Provide the (X, Y) coordinate of the cell's center where the given text is located.  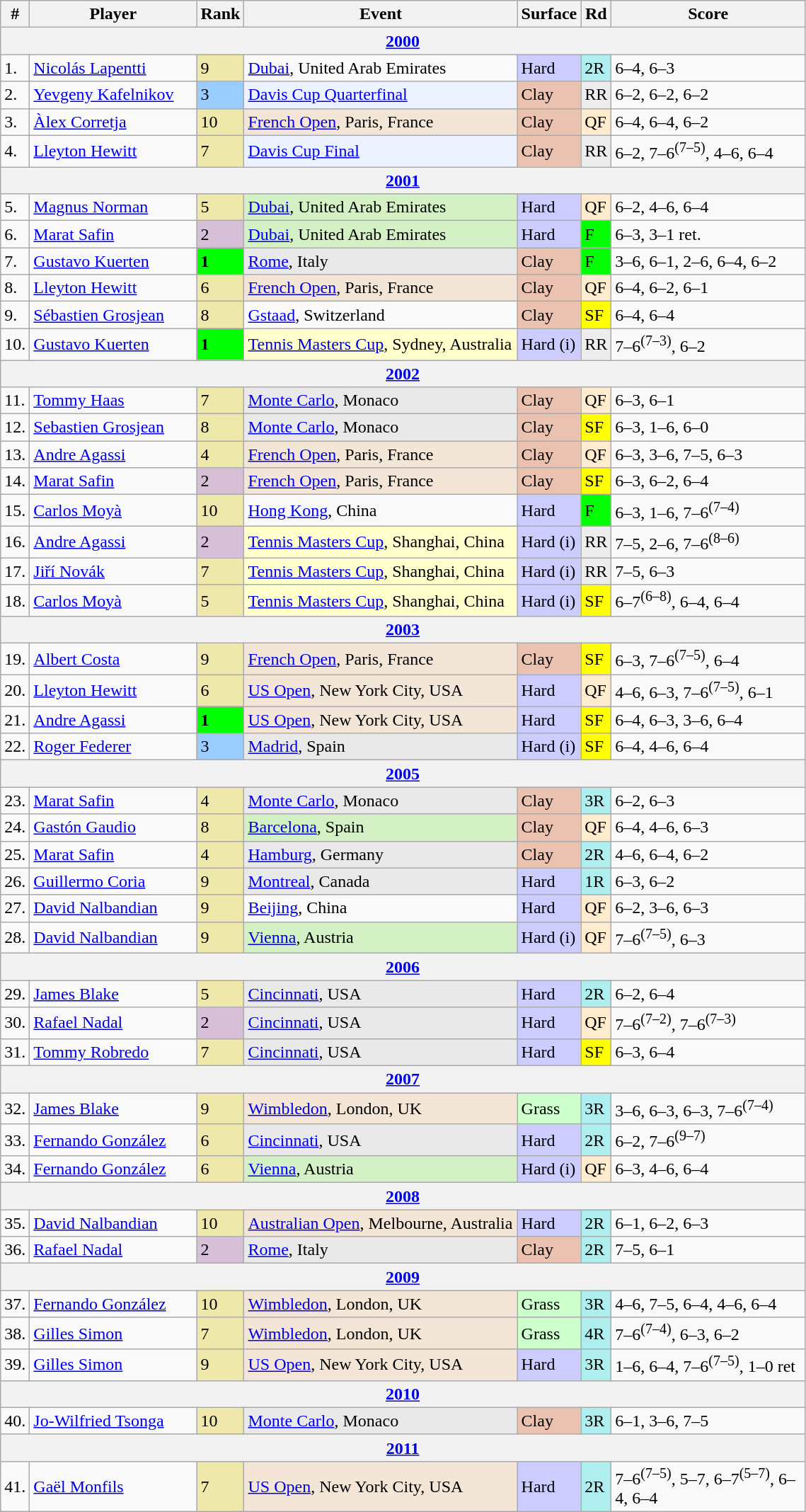
22. (16, 747)
15. (16, 511)
7–5, 2–6, 7–6(8–6) (708, 542)
2009 (403, 1277)
Barcelona, Spain (381, 827)
34. (16, 1169)
2011 (403, 1448)
40. (16, 1421)
Gastón Gaudio (113, 827)
6–3, 6–1 (708, 401)
1R (596, 881)
4–6, 6–4, 6–2 (708, 854)
Gstaad, Switzerland (381, 315)
7. (16, 261)
6–2, 7–6(9–7) (708, 1140)
Jo-Wilfried Tsonga (113, 1421)
11. (16, 401)
6–4, 6–4 (708, 315)
Beijing, China (381, 908)
33. (16, 1140)
6–4, 6–4, 6–2 (708, 122)
2005 (403, 774)
5. (16, 207)
10. (16, 344)
17. (16, 571)
Davis Cup Final (381, 151)
16. (16, 542)
6–3, 1–6, 7–6(7–4) (708, 511)
6–3, 3–6, 7–5, 6–3 (708, 454)
7–6(7–2), 7–6(7–3) (708, 1024)
Event (381, 14)
6–4, 6–2, 6–1 (708, 288)
6–3, 4–6, 6–4 (708, 1169)
4–6, 7–5, 6–4, 4–6, 6–4 (708, 1304)
6–4, 4–6, 6–3 (708, 827)
36. (16, 1250)
14. (16, 481)
Tennis Masters Cup, Sydney, Australia (381, 344)
6–7(6–8), 6–4, 6–4 (708, 600)
Àlex Corretja (113, 122)
Madrid, Spain (381, 747)
31. (16, 1052)
Score (708, 14)
6–2, 6–4 (708, 994)
Montreal, Canada (381, 881)
6–2, 3–6, 6–3 (708, 908)
6–2, 4–6, 6–4 (708, 207)
Yevgeny Kafelnikov (113, 95)
Surface (549, 14)
6–2, 6–3 (708, 801)
19. (16, 660)
6–4, 6–3 (708, 68)
39. (16, 1365)
Magnus Norman (113, 207)
Australian Open, Melbourne, Australia (381, 1223)
6–1, 3–6, 7–5 (708, 1421)
7–6(7–5), 6–3 (708, 937)
25. (16, 854)
8. (16, 288)
1. (16, 68)
6. (16, 234)
2002 (403, 374)
6–2, 6–2, 6–2 (708, 95)
7–6(7–3), 6–2 (708, 344)
6–3, 6–4 (708, 1052)
38. (16, 1334)
24. (16, 827)
3. (16, 122)
Hamburg, Germany (381, 854)
Roger Federer (113, 747)
6–1, 6–2, 6–3 (708, 1223)
6–2, 7–6(7–5), 4–6, 6–4 (708, 151)
Sebastien Grosjean (113, 428)
6–4, 6–3, 3–6, 6–4 (708, 720)
37. (16, 1304)
2001 (403, 181)
Tommy Haas (113, 401)
7–6(7–5), 5–7, 6–7(5–7), 6–4, 6–4 (708, 1487)
1–6, 6–4, 7–6(7–5), 1–0 ret (708, 1365)
30. (16, 1024)
29. (16, 994)
Albert Costa (113, 660)
Nicolás Lapentti (113, 68)
2007 (403, 1079)
21. (16, 720)
28. (16, 937)
2003 (403, 630)
18. (16, 600)
12. (16, 428)
Jiří Novák (113, 571)
2006 (403, 967)
Davis Cup Quarterfinal (381, 95)
35. (16, 1223)
2000 (403, 41)
26. (16, 881)
7–5, 6–3 (708, 571)
6–4, 4–6, 6–4 (708, 747)
23. (16, 801)
6–3, 6–2 (708, 881)
Gaël Monfils (113, 1487)
4R (596, 1334)
# (16, 14)
13. (16, 454)
Tommy Robredo (113, 1052)
41. (16, 1487)
20. (16, 691)
2008 (403, 1196)
3–6, 6–1, 2–6, 6–4, 6–2 (708, 261)
7–5, 6–1 (708, 1250)
4–6, 6–3, 7–6(7–5), 6–1 (708, 691)
Guillermo Coria (113, 881)
Sébastien Grosjean (113, 315)
2. (16, 95)
Hong Kong, China (381, 511)
27. (16, 908)
6–3, 3–1 ret. (708, 234)
Player (113, 14)
2010 (403, 1394)
4. (16, 151)
Rank (221, 14)
6–3, 1–6, 6–0 (708, 428)
Rd (596, 14)
6–3, 7–6(7–5), 6–4 (708, 660)
9. (16, 315)
6–3, 6–2, 6–4 (708, 481)
7–6(7–4), 6–3, 6–2 (708, 1334)
3–6, 6–3, 6–3, 7–6(7–4) (708, 1109)
32. (16, 1109)
